For the text-containing cell, return its midpoint in [X, Y] coordinate format. 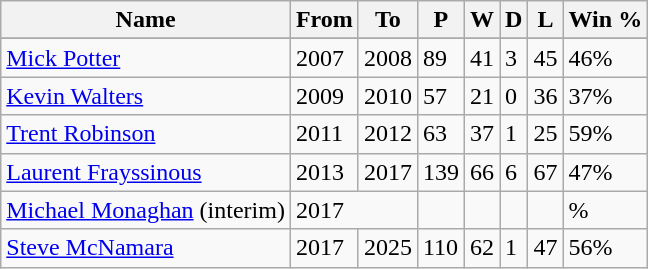
Kevin Walters [146, 96]
Trent Robinson [146, 134]
25 [546, 134]
2011 [324, 134]
W [482, 20]
2007 [324, 58]
47% [606, 172]
2009 [324, 96]
45 [546, 58]
89 [440, 58]
L [546, 20]
6 [514, 172]
2025 [388, 248]
139 [440, 172]
0 [514, 96]
47 [546, 248]
67 [546, 172]
2013 [324, 172]
P [440, 20]
57 [440, 96]
3 [514, 58]
Mick Potter [146, 58]
% [606, 210]
37 [482, 134]
41 [482, 58]
62 [482, 248]
59% [606, 134]
37% [606, 96]
Win % [606, 20]
Laurent Frayssinous [146, 172]
2012 [388, 134]
66 [482, 172]
From [324, 20]
110 [440, 248]
63 [440, 134]
36 [546, 96]
Name [146, 20]
56% [606, 248]
21 [482, 96]
2008 [388, 58]
2010 [388, 96]
To [388, 20]
D [514, 20]
Michael Monaghan (interim) [146, 210]
46% [606, 58]
Steve McNamara [146, 248]
